For the text-containing cell, return its midpoint in (X, Y) coordinate format. 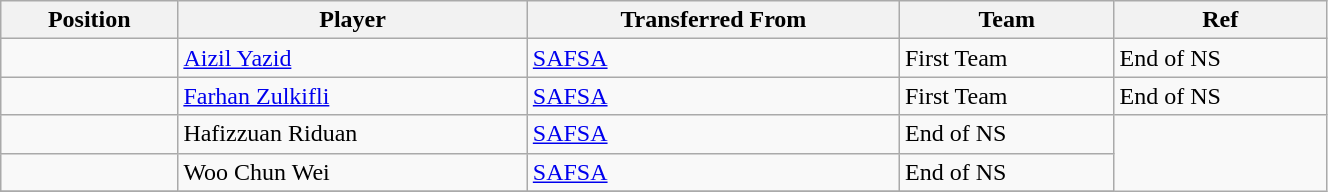
Ref (1220, 20)
Player (352, 20)
Team (1006, 20)
Position (90, 20)
Woo Chun Wei (352, 172)
Transferred From (713, 20)
Aizil Yazid (352, 58)
Hafizzuan Riduan (352, 134)
Farhan Zulkifli (352, 96)
